Output the [X, Y] coordinate of the center of the cell containing the given text.  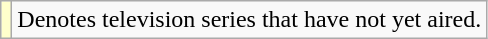
Denotes television series that have not yet aired. [250, 20]
